Pinpoint the cell where the given text exists, returning its (X, Y) midpoint coordinate. 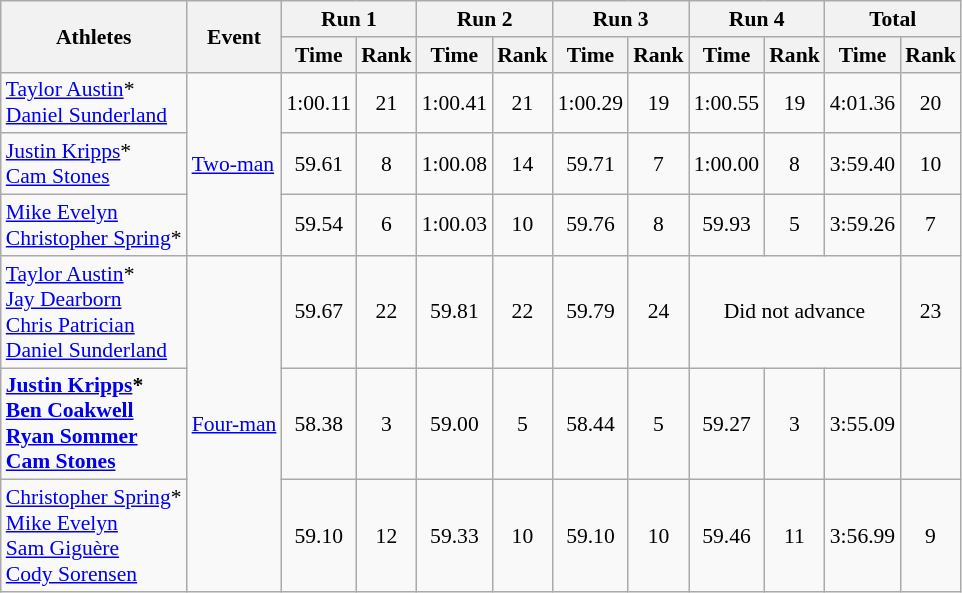
12 (386, 536)
Taylor Austin*Daniel Sunderland (94, 102)
Taylor Austin*Jay DearbornChris PatricianDaniel Sunderland (94, 312)
11 (794, 536)
Four-man (234, 424)
59.79 (590, 312)
1:00.55 (726, 102)
1:00.08 (454, 164)
Christopher Spring*Mike EvelynSam GiguèreCody Sorensen (94, 536)
9 (930, 536)
3:55.09 (862, 424)
59.67 (318, 312)
59.76 (590, 226)
59.46 (726, 536)
1:00.00 (726, 164)
Run 4 (757, 19)
Athletes (94, 36)
58.38 (318, 424)
Run 3 (621, 19)
24 (658, 312)
1:00.03 (454, 226)
Total (893, 19)
Event (234, 36)
Two-man (234, 164)
3:56.99 (862, 536)
59.81 (454, 312)
14 (522, 164)
1:00.41 (454, 102)
3:59.40 (862, 164)
20 (930, 102)
Justin Kripps*Ben CoakwellRyan SommerCam Stones (94, 424)
Justin Kripps*Cam Stones (94, 164)
Run 2 (485, 19)
6 (386, 226)
1:00.29 (590, 102)
59.93 (726, 226)
59.00 (454, 424)
4:01.36 (862, 102)
3:59.26 (862, 226)
1:00.11 (318, 102)
59.54 (318, 226)
Mike EvelynChristopher Spring* (94, 226)
59.71 (590, 164)
Run 1 (348, 19)
59.27 (726, 424)
58.44 (590, 424)
59.61 (318, 164)
59.33 (454, 536)
23 (930, 312)
Did not advance (795, 312)
